Return [X, Y] of the center of cell containing provided text 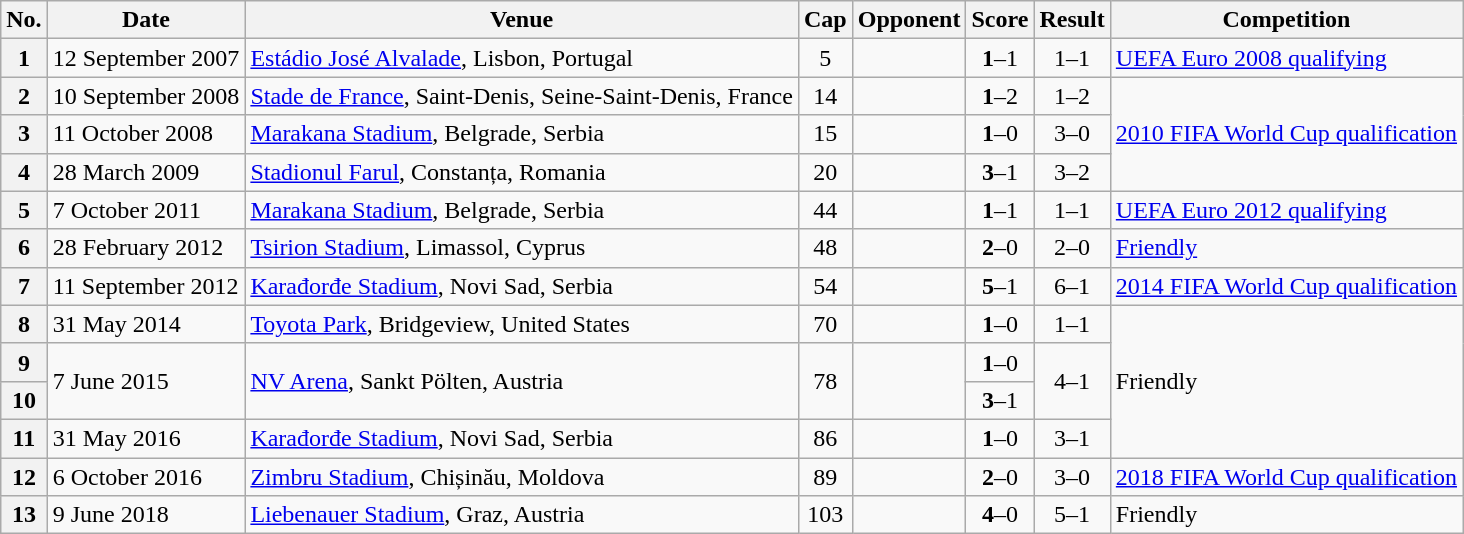
8 [24, 324]
UEFA Euro 2012 qualifying [1286, 210]
NV Arena, Sankt Pölten, Austria [522, 381]
Venue [522, 20]
6–1 [1072, 286]
2010 FIFA World Cup qualification [1286, 134]
4–1 [1072, 381]
9 June 2018 [146, 515]
3–2 [1072, 172]
12 [24, 477]
UEFA Euro 2008 qualifying [1286, 58]
2018 FIFA World Cup qualification [1286, 477]
13 [24, 515]
Tsirion Stadium, Limassol, Cyprus [522, 248]
10 September 2008 [146, 96]
78 [825, 381]
20 [825, 172]
44 [825, 210]
Stade de France, Saint-Denis, Seine-Saint-Denis, France [522, 96]
Score [1000, 20]
31 May 2016 [146, 438]
1 [24, 58]
6 October 2016 [146, 477]
2014 FIFA World Cup qualification [1286, 286]
11 [24, 438]
No. [24, 20]
9 [24, 362]
86 [825, 438]
70 [825, 324]
54 [825, 286]
6 [24, 248]
4–0 [1000, 515]
28 March 2009 [146, 172]
7 [24, 286]
28 February 2012 [146, 248]
48 [825, 248]
Toyota Park, Bridgeview, United States [522, 324]
Competition [1286, 20]
7 June 2015 [146, 381]
Liebenauer Stadium, Graz, Austria [522, 515]
11 October 2008 [146, 134]
Date [146, 20]
Estádio José Alvalade, Lisbon, Portugal [522, 58]
3 [24, 134]
Stadionul Farul, Constanța, Romania [522, 172]
Zimbru Stadium, Chișinău, Moldova [522, 477]
7 October 2011 [146, 210]
2 [24, 96]
89 [825, 477]
Cap [825, 20]
12 September 2007 [146, 58]
103 [825, 515]
4 [24, 172]
Result [1072, 20]
31 May 2014 [146, 324]
Opponent [909, 20]
10 [24, 400]
15 [825, 134]
14 [825, 96]
11 September 2012 [146, 286]
